Scan for the cell matching the given text and deliver its (X, Y) coordinate at center. 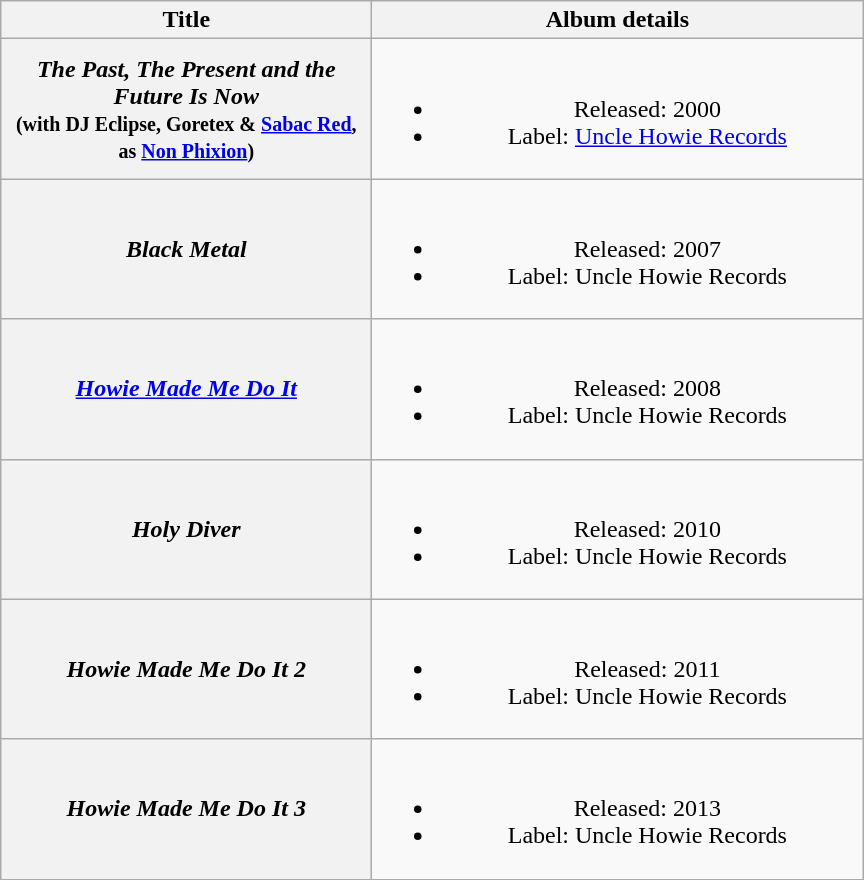
Album details (618, 20)
The Past, The Present and the Future Is Now(with DJ Eclipse, Goretex & Sabac Red, as Non Phixion) (186, 109)
Released: 2013Label: Uncle Howie Records (618, 809)
Black Metal (186, 249)
Released: 2011Label: Uncle Howie Records (618, 669)
Howie Made Me Do It (186, 389)
Released: 2007Label: Uncle Howie Records (618, 249)
Howie Made Me Do It 2 (186, 669)
Holy Diver (186, 529)
Howie Made Me Do It 3 (186, 809)
Title (186, 20)
Released: 2000Label: Uncle Howie Records (618, 109)
Released: 2008Label: Uncle Howie Records (618, 389)
Released: 2010Label: Uncle Howie Records (618, 529)
